Locate the cell with the specified text and output its (x, y) center coordinate. 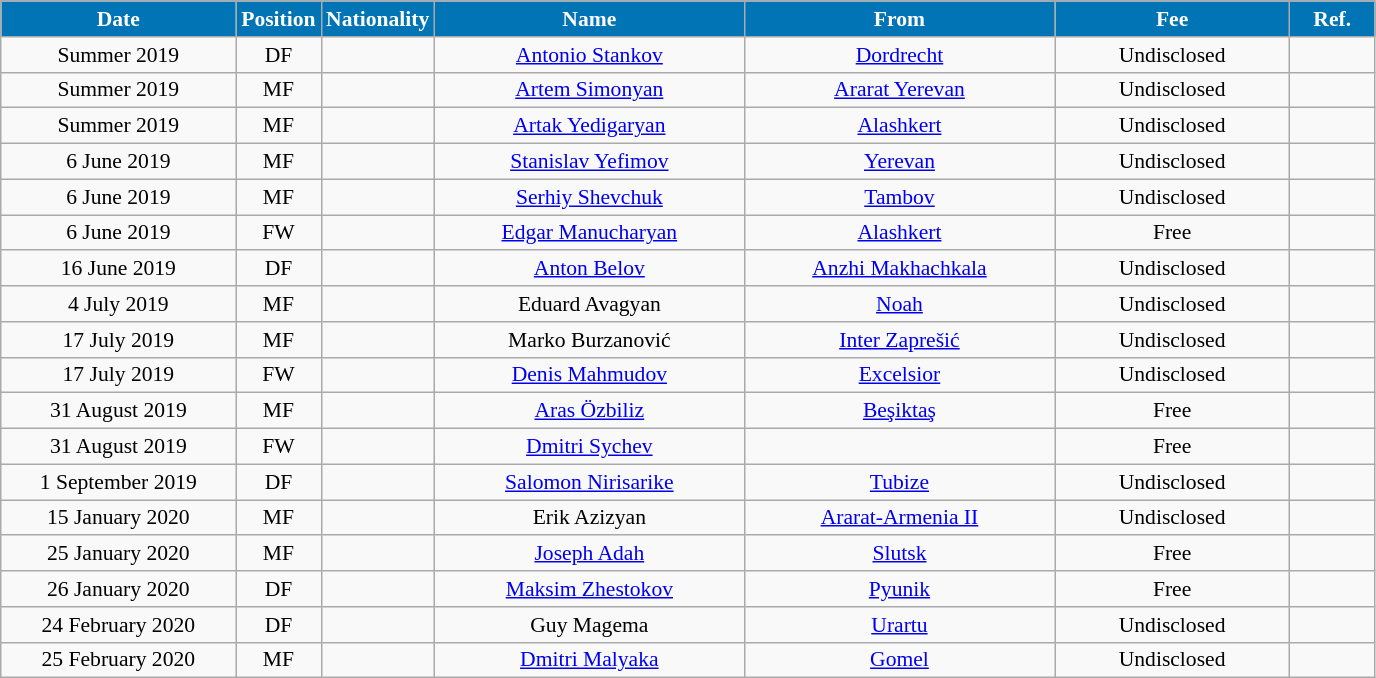
Yerevan (899, 162)
Dmitri Sychev (589, 447)
Urartu (899, 625)
Inter Zaprešić (899, 340)
Ararat-Armenia II (899, 518)
Slutsk (899, 554)
15 January 2020 (118, 518)
Fee (1172, 19)
Artak Yedigaryan (589, 126)
Noah (899, 304)
Joseph Adah (589, 554)
Name (589, 19)
Serhiy Shevchuk (589, 197)
Ararat Yerevan (899, 90)
Maksim Zhestokov (589, 589)
Beşiktaş (899, 411)
Dmitri Malyaka (589, 660)
Edgar Manucharyan (589, 233)
Nationality (378, 19)
16 June 2019 (118, 269)
Aras Özbiliz (589, 411)
Tubize (899, 482)
From (899, 19)
Denis Mahmudov (589, 375)
Artem Simonyan (589, 90)
Pyunik (899, 589)
Marko Burzanović (589, 340)
Tambov (899, 197)
1 September 2019 (118, 482)
Date (118, 19)
Guy Magema (589, 625)
Ref. (1332, 19)
Erik Azizyan (589, 518)
4 July 2019 (118, 304)
Salomon Nirisarike (589, 482)
Anzhi Makhachkala (899, 269)
Dordrecht (899, 55)
Stanislav Yefimov (589, 162)
Position (278, 19)
Eduard Avagyan (589, 304)
Gomel (899, 660)
26 January 2020 (118, 589)
Antonio Stankov (589, 55)
25 February 2020 (118, 660)
Excelsior (899, 375)
Anton Belov (589, 269)
25 January 2020 (118, 554)
24 February 2020 (118, 625)
